Capture the cell that displays the provided text and extract its (x, y) central coordinate. 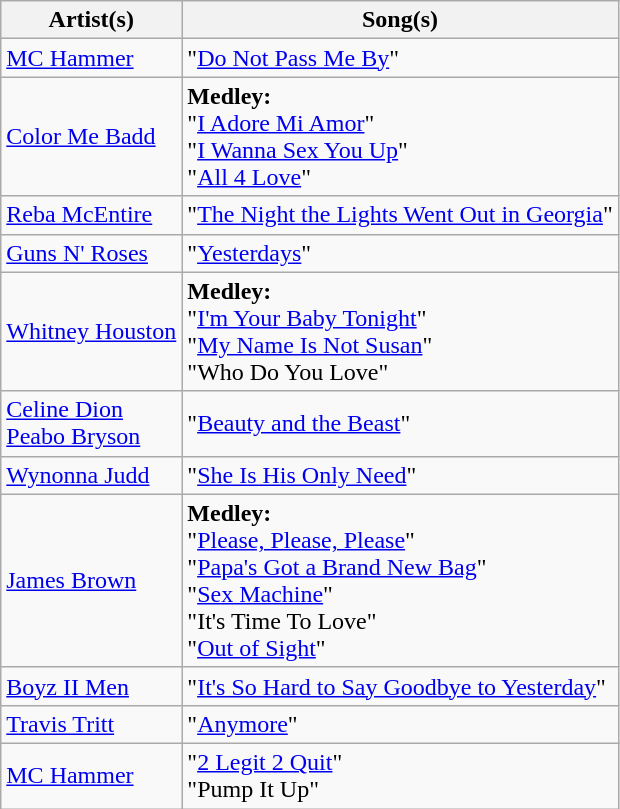
Boyz II Men (92, 686)
Artist(s) (92, 20)
"Anymore" (400, 724)
Celine DionPeabo Bryson (92, 424)
"It's So Hard to Say Goodbye to Yesterday" (400, 686)
Guns N' Roses (92, 253)
Wynonna Judd (92, 475)
Medley:"I Adore Mi Amor""I Wanna Sex You Up""All 4 Love" (400, 136)
Reba McEntire (92, 215)
"Do Not Pass Me By" (400, 58)
Whitney Houston (92, 332)
"Beauty and the Beast" (400, 424)
Medley:"I'm Your Baby Tonight""My Name Is Not Susan""Who Do You Love" (400, 332)
Song(s) (400, 20)
"She Is His Only Need" (400, 475)
Color Me Badd (92, 136)
"2 Legit 2 Quit""Pump It Up" (400, 776)
Travis Tritt (92, 724)
James Brown (92, 580)
"The Night the Lights Went Out in Georgia" (400, 215)
Medley:"Please, Please, Please""Papa's Got a Brand New Bag""Sex Machine""It's Time To Love""Out of Sight" (400, 580)
"Yesterdays" (400, 253)
